Return (x, y) of the center of cell containing provided text 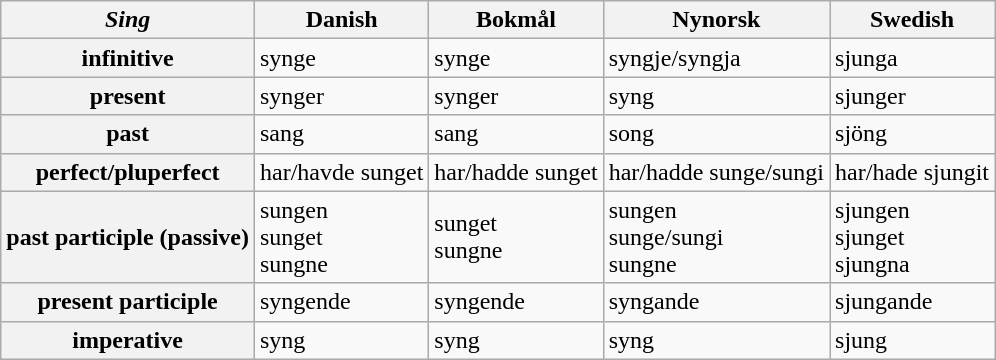
imperative (128, 340)
Sing (128, 20)
har/hadde sunget (516, 172)
sjunga (912, 58)
sungensunge/sungisungne (716, 237)
har/hade sjungit (912, 172)
sjung (912, 340)
sjöng (912, 134)
perfect/pluperfect (128, 172)
sungensungetsungne (341, 237)
past participle (passive) (128, 237)
present participle (128, 302)
Danish (341, 20)
Nynorsk (716, 20)
sjunger (912, 96)
sjungensjungetsjungna (912, 237)
sjungande (912, 302)
syngje/syngja (716, 58)
song (716, 134)
Swedish (912, 20)
infinitive (128, 58)
har/hadde sunge/sungi (716, 172)
present (128, 96)
har/havde sunget (341, 172)
past (128, 134)
sungetsungne (516, 237)
Bokmål (516, 20)
syngande (716, 302)
